From the cell containing the given text, extract its center point as (x, y) coordinate. 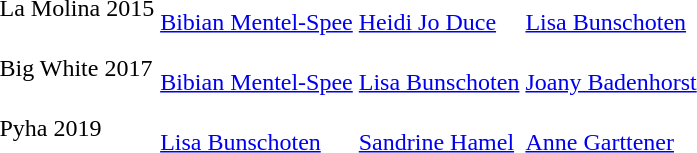
Bibian Mentel-Spee (257, 68)
Lisa Bunschoten (439, 68)
